Identify which cell holds the provided text, then report its [x, y] central coordinate. 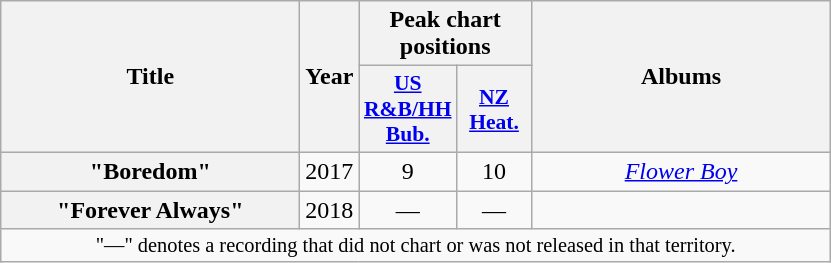
Title [150, 77]
US R&B/HH Bub. [408, 110]
2017 [330, 171]
"Boredom" [150, 171]
Albums [680, 77]
"—" denotes a recording that did not chart or was not released in that territory. [416, 246]
"Forever Always" [150, 209]
Year [330, 77]
Peak chart positions [446, 34]
Flower Boy [680, 171]
9 [408, 171]
10 [494, 171]
2018 [330, 209]
NZHeat. [494, 110]
